Provide the (x, y) coordinate of the cell's center where the given text is located.  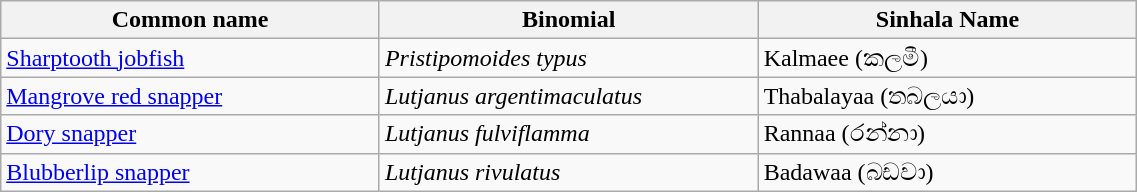
Common name (190, 20)
Lutjanus rivulatus (568, 172)
Pristipomoides typus (568, 58)
Sharptooth jobfish (190, 58)
Blubberlip snapper (190, 172)
Lutjanus fulviflamma (568, 134)
Sinhala Name (948, 20)
Thabalayaa (තබලයා) (948, 96)
Dory snapper (190, 134)
Kalmaee (කලමී) (948, 58)
Mangrove red snapper (190, 96)
Badawaa (බඩවා) (948, 172)
Lutjanus argentimaculatus (568, 96)
Rannaa (රන්නා) (948, 134)
Binomial (568, 20)
